Locate the cell with the specified text and output its [X, Y] center coordinate. 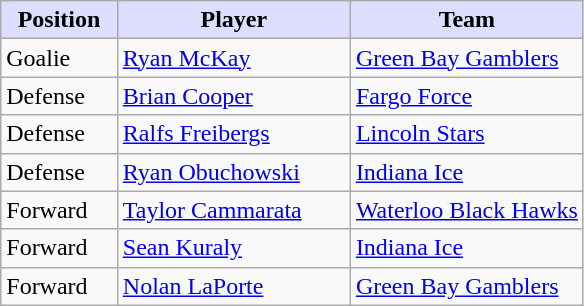
Ralfs Freibergs [234, 134]
Ryan McKay [234, 58]
Brian Cooper [234, 96]
Ryan Obuchowski [234, 172]
Waterloo Black Hawks [466, 210]
Sean Kuraly [234, 248]
Position [60, 20]
Player [234, 20]
Nolan LaPorte [234, 286]
Fargo Force [466, 96]
Lincoln Stars [466, 134]
Team [466, 20]
Goalie [60, 58]
Taylor Cammarata [234, 210]
